Detect which cell encompasses the target text, then output its (X, Y) center coordinate. 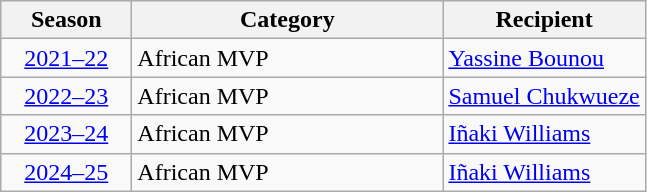
Season (66, 20)
Yassine Bounou (544, 58)
Samuel Chukwueze (544, 96)
2022–23 (66, 96)
2021–22 (66, 58)
Recipient (544, 20)
2023–24 (66, 134)
2024–25 (66, 172)
Category (288, 20)
